Capture the cell that displays the provided text and extract its (X, Y) central coordinate. 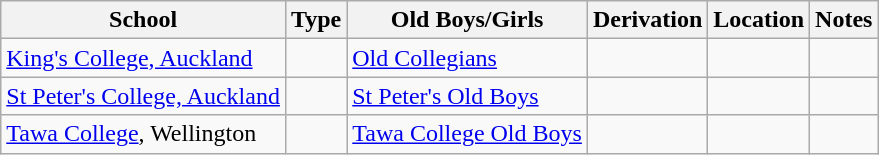
St Peter's College, Auckland (144, 96)
Tawa College, Wellington (144, 134)
School (144, 20)
Tawa College Old Boys (468, 134)
Notes (844, 20)
Location (759, 20)
Old Boys/Girls (468, 20)
King's College, Auckland (144, 58)
St Peter's Old Boys (468, 96)
Old Collegians (468, 58)
Type (316, 20)
Derivation (647, 20)
